Output the [x, y] coordinate of the center of the cell containing the given text.  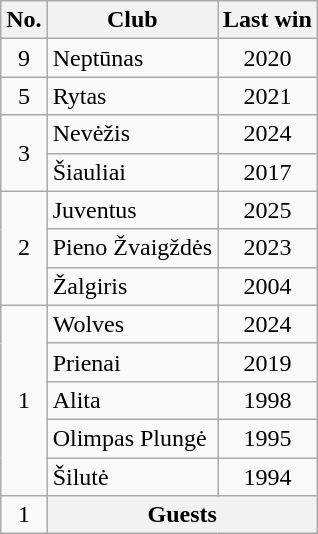
2017 [268, 172]
Olimpas Plungė [132, 438]
Last win [268, 20]
2019 [268, 362]
2020 [268, 58]
Šiauliai [132, 172]
2023 [268, 248]
2 [24, 248]
Prienai [132, 362]
1994 [268, 477]
2004 [268, 286]
Alita [132, 400]
Rytas [132, 96]
Nevėžis [132, 134]
Šilutė [132, 477]
No. [24, 20]
9 [24, 58]
1995 [268, 438]
Neptūnas [132, 58]
Guests [182, 515]
2025 [268, 210]
Žalgiris [132, 286]
Pieno Žvaigždės [132, 248]
2021 [268, 96]
1998 [268, 400]
Wolves [132, 324]
Juventus [132, 210]
3 [24, 153]
5 [24, 96]
Club [132, 20]
